Scan for the cell matching the given text and deliver its (X, Y) coordinate at center. 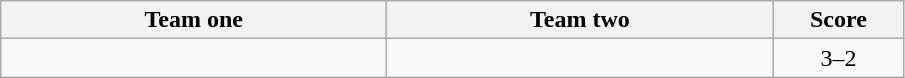
Team one (194, 20)
Team two (580, 20)
Score (838, 20)
3–2 (838, 58)
